Return [x, y] of the center of cell containing provided text 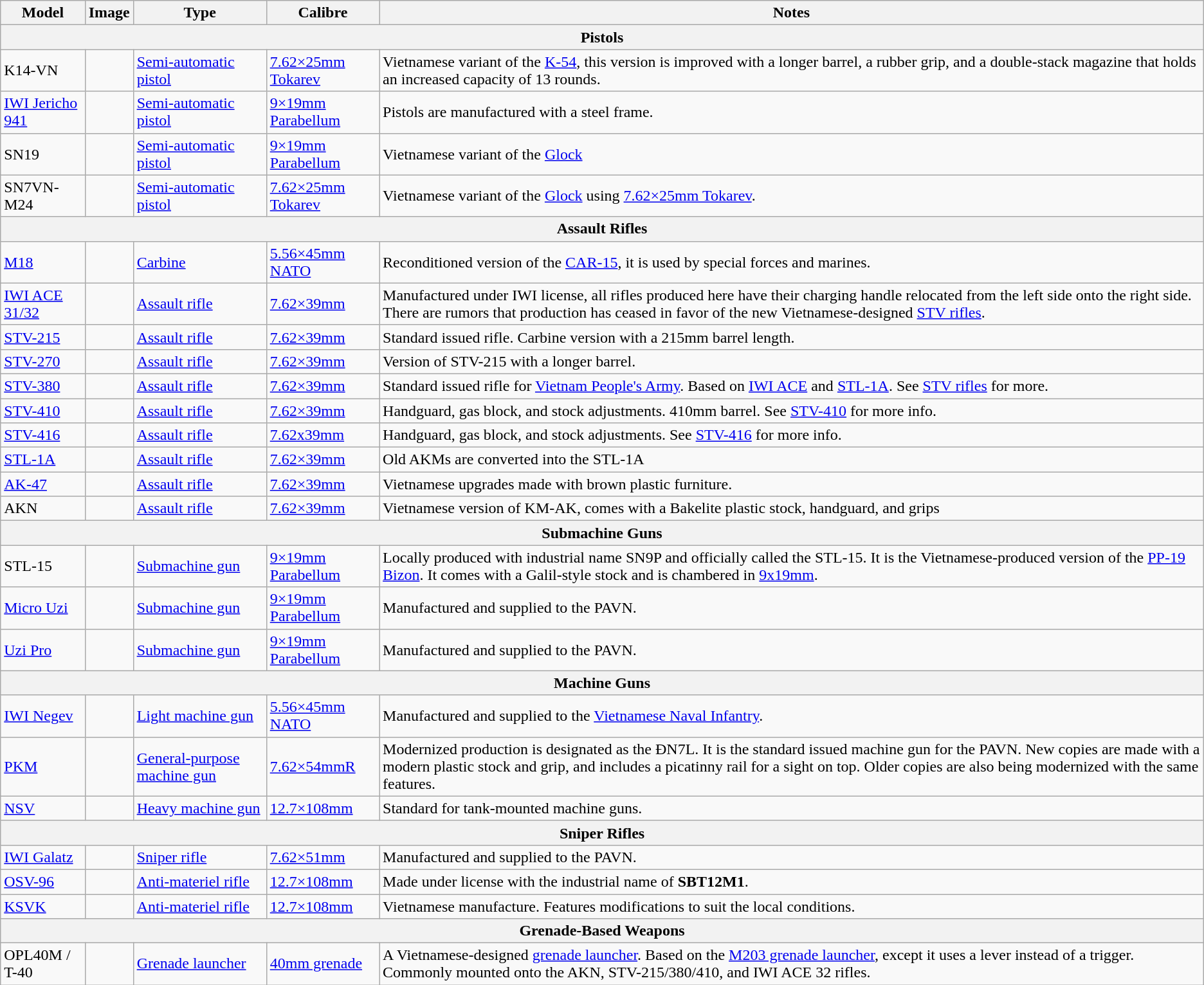
Model [42, 13]
Image [109, 13]
OPL40M /T-40 [42, 964]
KSVK [42, 906]
Manufactured and supplied to the Vietnamese Naval Infantry. [792, 716]
7.62×54mmR [323, 766]
M18 [42, 262]
Handguard, gas block, and stock adjustments. 410mm barrel. See STV-410 for more info. [792, 411]
Vietnamese variant of the Glock [792, 154]
AK-47 [42, 484]
Sniper rifle [199, 857]
Sniper Rifles [602, 833]
Micro Uzi [42, 608]
Standard for tank-mounted machine guns. [792, 808]
Vietnamese version of KM-AK, comes with a Bakelite plastic stock, handguard, and grips [792, 509]
SN19 [42, 154]
Vietnamese variant of the Glock using 7.62×25mm Tokarev. [792, 195]
IWI Jericho 941 [42, 112]
STV-380 [42, 386]
STV-270 [42, 361]
Reconditioned version of the CAR-15, it is used by special forces and marines. [792, 262]
Assault Rifles [602, 229]
AKN [42, 509]
STV-410 [42, 411]
Vietnamese upgrades made with brown plastic furniture. [792, 484]
STL-1A [42, 460]
Grenade launcher [199, 964]
Type [199, 13]
SN7VN-M24 [42, 195]
STV-215 [42, 337]
IWI Galatz [42, 857]
Calibre [323, 13]
Submachine Guns [602, 533]
K14-VN [42, 71]
Light machine gun [199, 716]
NSV [42, 808]
Made under license with the industrial name of SBT12M1. [792, 881]
General-purpose machine gun [199, 766]
Version of STV-215 with a longer barrel. [792, 361]
Pistols are manufactured with a steel frame. [792, 112]
Uzi Pro [42, 649]
Handguard, gas block, and stock adjustments. See STV-416 for more info. [792, 435]
Standard issued rifle for Vietnam People's Army. Based on IWI ACE and STL-1A. See STV rifles for more. [792, 386]
Machine Guns [602, 683]
STL-15 [42, 566]
7.62x39mm [323, 435]
Carbine [199, 262]
40mm grenade [323, 964]
Heavy machine gun [199, 808]
Standard issued rifle. Carbine version with a 215mm barrel length. [792, 337]
IWI ACE 31/32 [42, 303]
7.62×51mm [323, 857]
Notes [792, 13]
Old AKMs are converted into the STL-1A [792, 460]
STV-416 [42, 435]
OSV-96 [42, 881]
Grenade-Based Weapons [602, 931]
PKM [42, 766]
Pistols [602, 37]
Vietnamese manufacture. Features modifications to suit the local conditions. [792, 906]
IWI Negev [42, 716]
